Detect which cell encompasses the target text, then output its (X, Y) center coordinate. 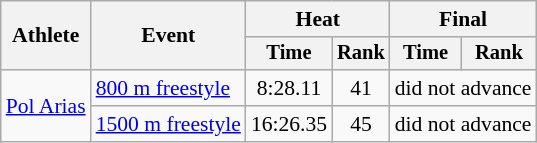
800 m freestyle (168, 88)
Event (168, 36)
Heat (318, 19)
Athlete (46, 36)
Final (464, 19)
1500 m freestyle (168, 124)
8:28.11 (289, 88)
16:26.35 (289, 124)
41 (361, 88)
Pol Arias (46, 106)
45 (361, 124)
